Search for the cell housing the specified text and yield its (X, Y) center coordinate. 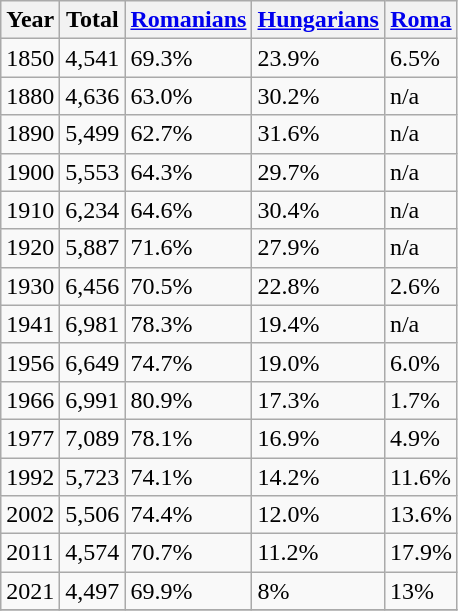
23.9% (318, 58)
19.4% (318, 324)
6,234 (92, 210)
78.3% (188, 324)
4,636 (92, 96)
7,089 (92, 438)
71.6% (188, 248)
27.9% (318, 248)
1900 (30, 172)
29.7% (318, 172)
4,497 (92, 591)
Total (92, 20)
17.3% (318, 400)
63.0% (188, 96)
13% (420, 591)
5,499 (92, 134)
2.6% (420, 286)
16.9% (318, 438)
31.6% (318, 134)
80.9% (188, 400)
5,506 (92, 515)
62.7% (188, 134)
6,649 (92, 362)
78.1% (188, 438)
4,574 (92, 553)
1910 (30, 210)
6.0% (420, 362)
Hungarians (318, 20)
5,723 (92, 477)
64.6% (188, 210)
1966 (30, 400)
2002 (30, 515)
64.3% (188, 172)
2011 (30, 553)
Year (30, 20)
17.9% (420, 553)
30.4% (318, 210)
14.2% (318, 477)
30.2% (318, 96)
8% (318, 591)
74.7% (188, 362)
Romanians (188, 20)
4.9% (420, 438)
19.0% (318, 362)
12.0% (318, 515)
5,887 (92, 248)
1977 (30, 438)
74.4% (188, 515)
2021 (30, 591)
4,541 (92, 58)
13.6% (420, 515)
70.5% (188, 286)
6.5% (420, 58)
1880 (30, 96)
1920 (30, 248)
6,991 (92, 400)
1956 (30, 362)
1930 (30, 286)
74.1% (188, 477)
6,981 (92, 324)
69.3% (188, 58)
1.7% (420, 400)
1890 (30, 134)
22.8% (318, 286)
11.2% (318, 553)
6,456 (92, 286)
70.7% (188, 553)
5,553 (92, 172)
69.9% (188, 591)
11.6% (420, 477)
1941 (30, 324)
Roma (420, 20)
1850 (30, 58)
1992 (30, 477)
